Identify which cell holds the provided text, then report its (x, y) central coordinate. 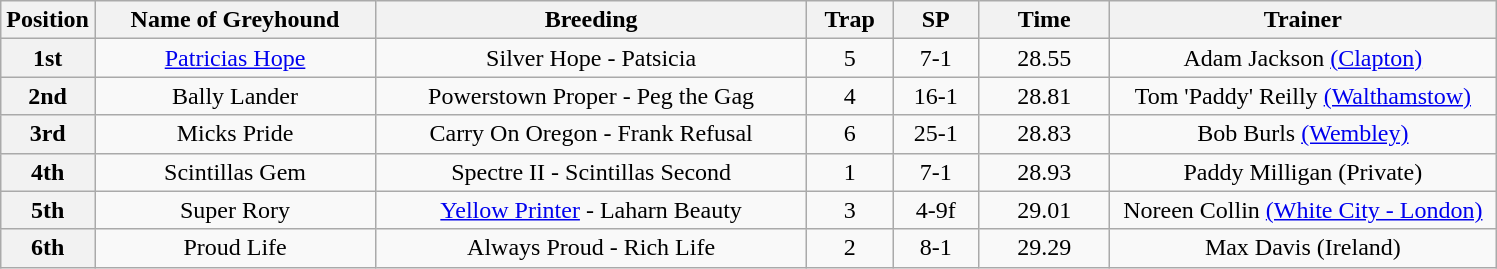
Micks Pride (234, 134)
Noreen Collin (White City - London) (1303, 210)
25-1 (936, 134)
Scintillas Gem (234, 172)
Time (1044, 20)
28.55 (1044, 58)
16-1 (936, 96)
Super Rory (234, 210)
29.29 (1044, 248)
2nd (48, 96)
6 (850, 134)
Adam Jackson (Clapton) (1303, 58)
8-1 (936, 248)
29.01 (1044, 210)
6th (48, 248)
Max Davis (Ireland) (1303, 248)
Bob Burls (Wembley) (1303, 134)
Always Proud - Rich Life (592, 248)
Trainer (1303, 20)
5 (850, 58)
4-9f (936, 210)
Patricias Hope (234, 58)
Spectre II - Scintillas Second (592, 172)
Position (48, 20)
4th (48, 172)
5th (48, 210)
Silver Hope - Patsicia (592, 58)
3rd (48, 134)
Bally Lander (234, 96)
4 (850, 96)
Yellow Printer - Laharn Beauty (592, 210)
Paddy Milligan (Private) (1303, 172)
Proud Life (234, 248)
SP (936, 20)
1st (48, 58)
Breeding (592, 20)
28.81 (1044, 96)
Trap (850, 20)
2 (850, 248)
28.83 (1044, 134)
Carry On Oregon - Frank Refusal (592, 134)
1 (850, 172)
Tom 'Paddy' Reilly (Walthamstow) (1303, 96)
Powerstown Proper - Peg the Gag (592, 96)
3 (850, 210)
28.93 (1044, 172)
Name of Greyhound (234, 20)
